Pinpoint the cell where the given text exists, returning its [x, y] midpoint coordinate. 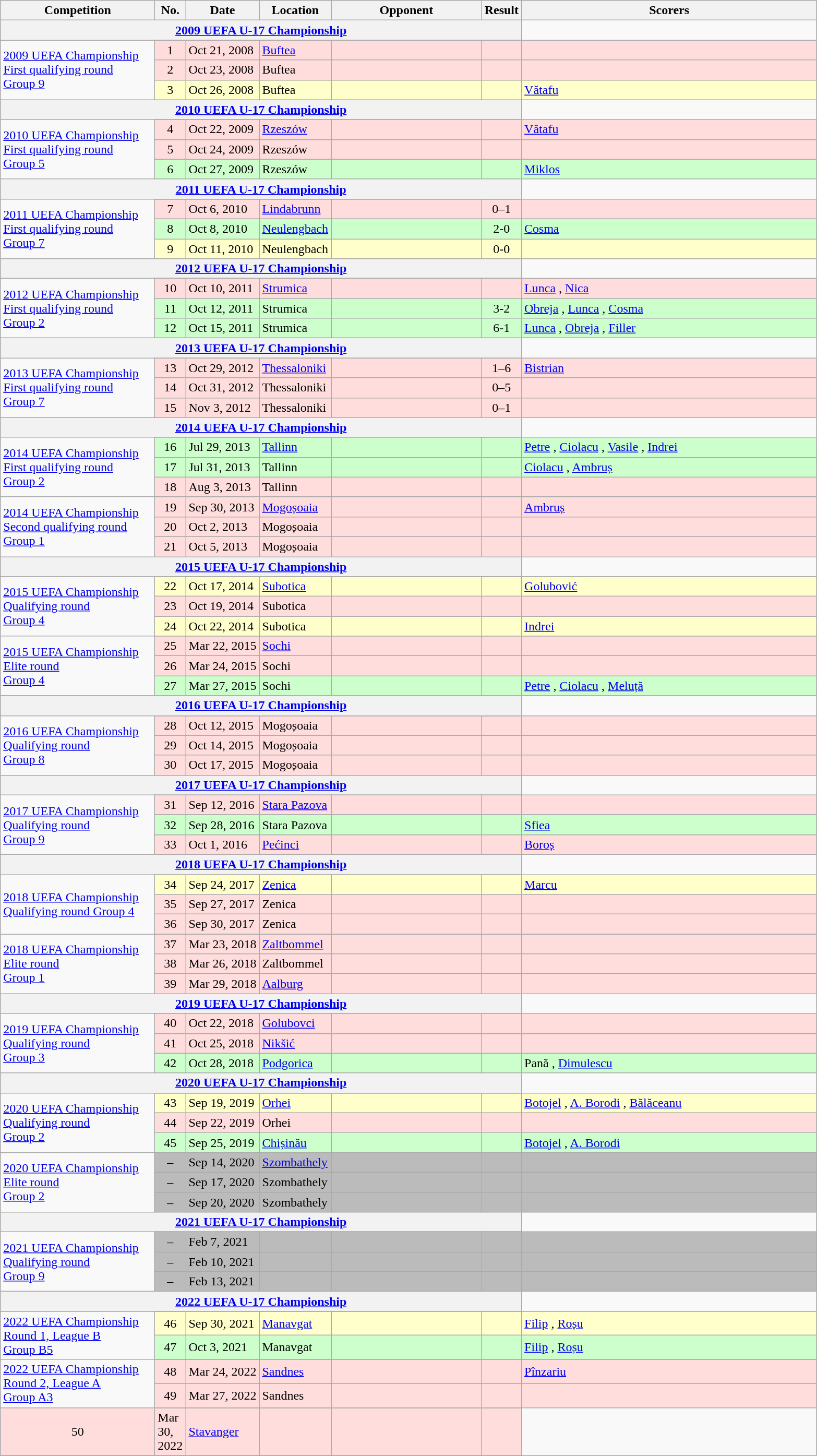
1 [170, 50]
7 [170, 209]
Botojel , A. Borodi [669, 1142]
Oct 8, 2010 [222, 229]
2018 UEFA Championship Elite round Group 1 [78, 964]
Oct 5, 2013 [222, 546]
2014 UEFA U-17 Championship [261, 427]
Oct 1, 2016 [222, 844]
Oct 3, 2021 [222, 1347]
36 [170, 924]
40 [170, 1023]
12 [170, 328]
Sep 19, 2019 [222, 1103]
47 [170, 1347]
Oct 22, 2014 [222, 626]
2021 UEFA U-17 Championship [261, 1222]
Oct 25, 2018 [222, 1043]
2019 UEFA Championship Qualifying round Group 3 [78, 1043]
39 [170, 984]
Oct 26, 2008 [222, 90]
Lunca , Obreja , Filler [669, 328]
18 [170, 487]
26 [170, 666]
Petre , Ciolacu , Meluță [669, 686]
No. [170, 10]
Ambruș [669, 507]
Mar 23, 2018 [222, 944]
17 [170, 467]
Oct 6, 2010 [222, 209]
27 [170, 686]
Indrei [669, 626]
Marcu [669, 885]
Oct 2, 2013 [222, 527]
1–6 [501, 368]
38 [170, 964]
41 [170, 1043]
Sep 14, 2020 [222, 1162]
2013 UEFA U-17 Championship [261, 348]
Sep 20, 2020 [222, 1202]
45 [170, 1142]
2010 UEFA Championship First qualifying round Group 5 [78, 149]
48 [170, 1371]
35 [170, 904]
2017 UEFA U-17 Championship [261, 785]
15 [170, 408]
Golubović [669, 587]
Sep 25, 2019 [222, 1142]
6 [170, 169]
Opponent [407, 10]
Stavanger [222, 1431]
10 [170, 289]
2016 UEFA U-17 Championship [261, 706]
28 [170, 725]
Aalburg [295, 984]
Sep 24, 2017 [222, 885]
24 [170, 626]
2014 UEFA Championship First qualifying round Group 2 [78, 467]
2021 UEFA Championship Qualifying round Group 9 [78, 1262]
Botojel , A. Borodi , Bălăceanu [669, 1103]
Petre , Ciolacu , Vasile , Indrei [669, 447]
Sep 30, 2021 [222, 1323]
Oct 22, 2018 [222, 1023]
2012 UEFA Championship First qualifying round Group 2 [78, 308]
Sep 17, 2020 [222, 1182]
0–5 [501, 388]
50 [78, 1431]
Mar 22, 2015 [222, 646]
33 [170, 844]
49 [170, 1395]
2019 UEFA U-17 Championship [261, 1004]
Sep 30, 2013 [222, 507]
2013 UEFA Championship First qualifying round Group 7 [78, 388]
2009 UEFA U-17 Championship [261, 30]
Sep 27, 2017 [222, 904]
6-1 [501, 328]
Oct 17, 2015 [222, 765]
20 [170, 527]
2015 UEFA U-17 Championship [261, 566]
Lunca , Nica [669, 289]
2011 UEFA Championship First qualifying round Group 7 [78, 229]
42 [170, 1063]
Sep 30, 2017 [222, 924]
2012 UEFA U-17 Championship [261, 269]
Sfiea [669, 825]
Date [222, 10]
2020 UEFA U-17 Championship [261, 1083]
25 [170, 646]
2022 UEFA U-17 Championship [261, 1302]
Cosma [669, 229]
Feb 10, 2021 [222, 1262]
Mar 30, 2022 [170, 1431]
13 [170, 368]
Oct 14, 2015 [222, 745]
Mar 24, 2015 [222, 666]
31 [170, 805]
16 [170, 447]
21 [170, 546]
Location [295, 10]
Nikšić [295, 1043]
2-0 [501, 229]
Pećinci [295, 844]
30 [170, 765]
Oct 27, 2009 [222, 169]
2010 UEFA U-17 Championship [261, 110]
2018 UEFA Championship Qualifying round Group 4 [78, 904]
Pînzariu [669, 1371]
0-0 [501, 249]
2015 UEFA Championship Qualifying round Group 4 [78, 606]
Oct 24, 2009 [222, 149]
32 [170, 825]
Oct 15, 2011 [222, 328]
Oct 17, 2014 [222, 587]
Competition [78, 10]
5 [170, 149]
Boroș [669, 844]
2020 UEFA Championship Elite round Group 2 [78, 1182]
8 [170, 229]
14 [170, 388]
Oct 23, 2008 [222, 70]
19 [170, 507]
23 [170, 606]
2022 UEFA Championship Round 1, League B Group B5 [78, 1335]
Result [501, 10]
2014 UEFA Championship Second qualifying round Group 1 [78, 527]
46 [170, 1323]
2009 UEFA Championship First qualifying round Group 9 [78, 70]
Lindabrunn [295, 209]
Feb 7, 2021 [222, 1242]
Oct 22, 2009 [222, 129]
37 [170, 944]
2017 UEFA Championship Qualifying round Group 9 [78, 825]
3 [170, 90]
Jul 31, 2013 [222, 467]
Oct 12, 2015 [222, 725]
Mar 29, 2018 [222, 984]
3-2 [501, 308]
34 [170, 885]
Mar 24, 2022 [222, 1371]
2018 UEFA U-17 Championship [261, 864]
22 [170, 587]
2011 UEFA U-17 Championship [261, 189]
Sep 22, 2019 [222, 1123]
4 [170, 129]
Aug 3, 2013 [222, 487]
Jul 29, 2013 [222, 447]
2015 UEFA Championship Elite round Group 4 [78, 666]
Oct 12, 2011 [222, 308]
Oct 28, 2018 [222, 1063]
Nov 3, 2012 [222, 408]
Ciolacu , Ambruș [669, 467]
Oct 10, 2011 [222, 289]
Pană , Dimulescu [669, 1063]
2016 UEFA Championship Qualifying round Group 8 [78, 745]
43 [170, 1103]
Oct 21, 2008 [222, 50]
Feb 13, 2021 [222, 1282]
Bistrian [669, 368]
11 [170, 308]
Sep 12, 2016 [222, 805]
Oct 31, 2012 [222, 388]
Oct 11, 2010 [222, 249]
Mar 26, 2018 [222, 964]
2 [170, 70]
Golubovci [295, 1023]
44 [170, 1123]
Obreja , Lunca , Cosma [669, 308]
2020 UEFA Championship Qualifying round Group 2 [78, 1123]
29 [170, 745]
Mar 27, 2015 [222, 686]
Podgorica [295, 1063]
Miklos [669, 169]
Chișinău [295, 1142]
Oct 29, 2012 [222, 368]
Scorers [669, 10]
Sep 28, 2016 [222, 825]
Oct 19, 2014 [222, 606]
Mar 27, 2022 [222, 1395]
2022 UEFA Championship Round 2, League A Group A3 [78, 1383]
9 [170, 249]
